For the text-containing cell, return its midpoint in (x, y) coordinate format. 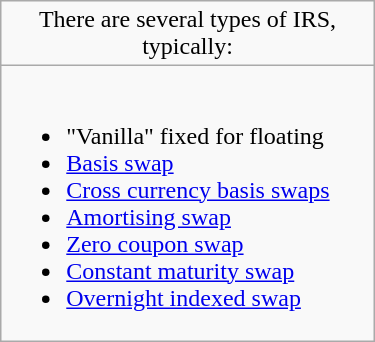
There are several types of IRS, typically: (188, 34)
"Vanilla" fixed for floatingBasis swapCross currency basis swapsAmortising swapZero coupon swapConstant maturity swapOvernight indexed swap (188, 204)
